Locate the cell with the specified text and output its [X, Y] center coordinate. 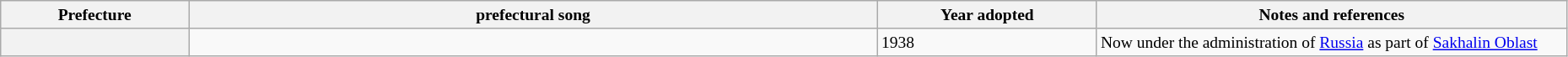
prefectural song [533, 15]
Year adopted [987, 15]
Notes and references [1331, 15]
1938 [987, 42]
Now under the administration of Russia as part of Sakhalin Oblast [1331, 42]
Prefecture [94, 15]
